From the cell containing the given text, extract its center point as [X, Y] coordinate. 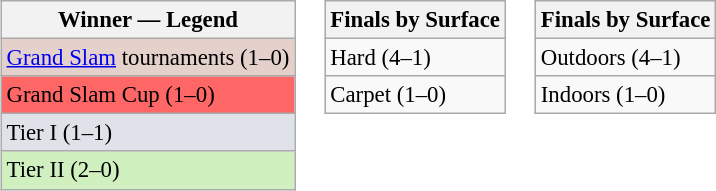
Tier II (2–0) [148, 170]
Grand Slam Cup (1–0) [148, 95]
Tier I (1–1) [148, 133]
Indoors (1–0) [625, 95]
Winner — Legend [148, 20]
Grand Slam tournaments (1–0) [148, 58]
Carpet (1–0) [415, 95]
Hard (4–1) [415, 58]
Outdoors (4–1) [625, 58]
